Capture the cell that displays the provided text and extract its [x, y] central coordinate. 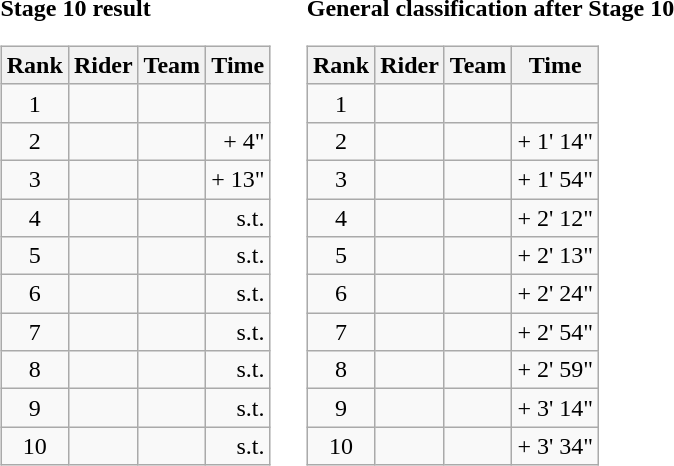
+ 1' 14" [556, 141]
+ 2' 12" [556, 217]
+ 2' 54" [556, 332]
+ 4" [238, 141]
+ 2' 59" [556, 370]
+ 13" [238, 179]
+ 2' 24" [556, 294]
+ 1' 54" [556, 179]
+ 3' 14" [556, 408]
+ 3' 34" [556, 446]
+ 2' 13" [556, 256]
